Determine the (X, Y) coordinate at the center of the cell enclosing the given text.  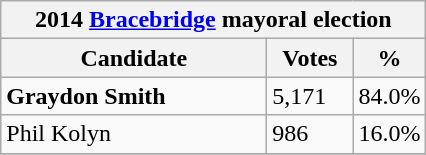
84.0% (390, 96)
16.0% (390, 134)
5,171 (310, 96)
986 (310, 134)
Graydon Smith (134, 96)
Candidate (134, 58)
% (390, 58)
Phil Kolyn (134, 134)
Votes (310, 58)
2014 Bracebridge mayoral election (214, 20)
